Return (X, Y) of the center of cell containing provided text 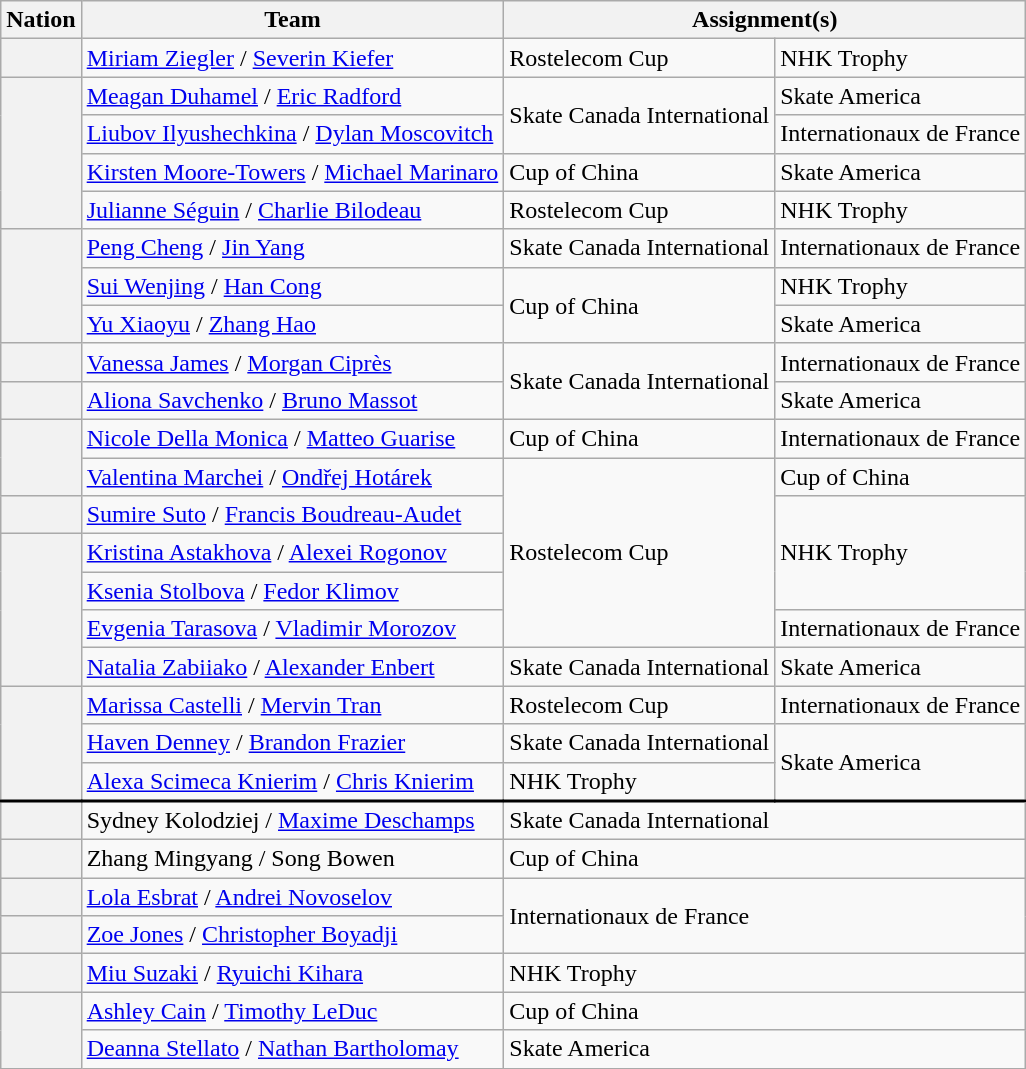
Deanna Stellato / Nathan Bartholomay (292, 1049)
Peng Cheng / Jin Yang (292, 248)
Marissa Castelli / Mervin Tran (292, 705)
Vanessa James / Morgan Ciprès (292, 362)
Sydney Kolodziej / Maxime Deschamps (292, 820)
Ksenia Stolbova / Fedor Klimov (292, 591)
Yu Xiaoyu / Zhang Hao (292, 324)
Kristina Astakhova / Alexei Rogonov (292, 553)
Zoe Jones / Christopher Boyadji (292, 935)
Evgenia Tarasova / Vladimir Morozov (292, 629)
Zhang Mingyang / Song Bowen (292, 859)
Liubov Ilyushechkina / Dylan Moscovitch (292, 134)
Team (292, 20)
Ashley Cain / Timothy LeDuc (292, 1011)
Lola Esbrat / Andrei Novoselov (292, 897)
Alexa Scimeca Knierim / Chris Knierim (292, 782)
Sumire Suto / Francis Boudreau-Audet (292, 515)
Assignment(s) (765, 20)
Nicole Della Monica / Matteo Guarise (292, 438)
Haven Denney / Brandon Frazier (292, 743)
Nation (41, 20)
Julianne Séguin / Charlie Bilodeau (292, 210)
Meagan Duhamel / Eric Radford (292, 96)
Miriam Ziegler / Severin Kiefer (292, 58)
Valentina Marchei / Ondřej Hotárek (292, 477)
Aliona Savchenko / Bruno Massot (292, 400)
Sui Wenjing / Han Cong (292, 286)
Natalia Zabiiako / Alexander Enbert (292, 667)
Kirsten Moore-Towers / Michael Marinaro (292, 172)
Miu Suzaki / Ryuichi Kihara (292, 973)
